Detect which cell encompasses the target text, then output its [x, y] center coordinate. 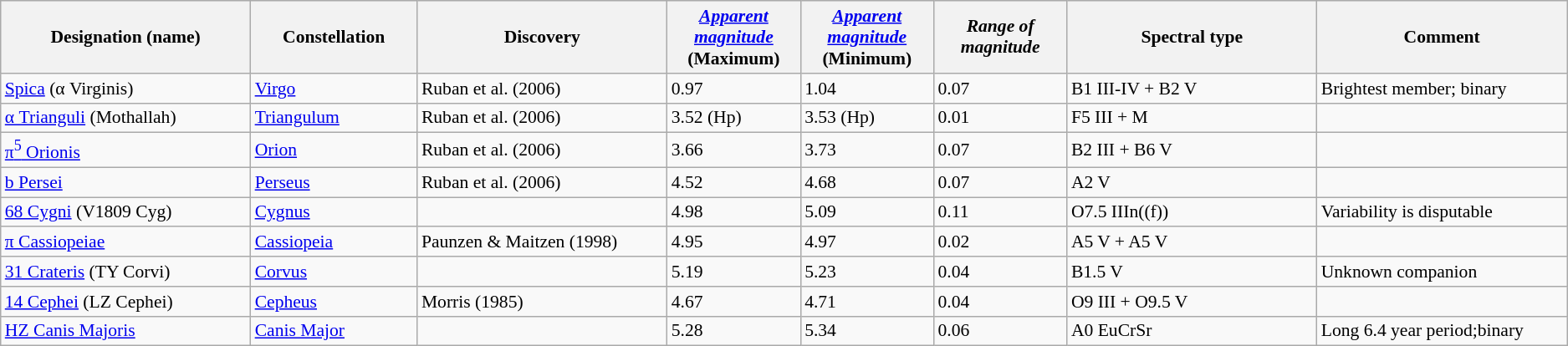
Corvus [335, 272]
4.71 [866, 302]
B1 III-IV + B2 V [1193, 89]
F5 III + M [1193, 118]
O7.5 IIIn((f)) [1193, 212]
3.66 [734, 150]
5.28 [734, 331]
0.06 [1000, 331]
31 Crateris (TY Corvi) [125, 272]
68 Cygni (V1809 Cyg) [125, 212]
Cepheus [335, 302]
4.97 [866, 242]
Cygnus [335, 212]
Morris (1985) [542, 302]
5.34 [866, 331]
Orion [335, 150]
3.53 (Hp) [866, 118]
0.11 [1000, 212]
Cassiopeia [335, 242]
A0 EuCrSr [1193, 331]
Canis Major [335, 331]
A5 V + A5 V [1193, 242]
5.19 [734, 272]
A2 V [1193, 182]
1.04 [866, 89]
b Persei [125, 182]
Designation (name) [125, 37]
Spica (α Virginis) [125, 89]
0.02 [1000, 242]
Apparent magnitude (Maximum) [734, 37]
O9 III + O9.5 V [1193, 302]
4.98 [734, 212]
Constellation [335, 37]
5.09 [866, 212]
4.95 [734, 242]
Variability is disputable [1442, 212]
Apparent magnitude (Minimum) [866, 37]
B2 III + B6 V [1193, 150]
π5 Orionis [125, 150]
Long 6.4 year period;binary [1442, 331]
B1.5 V [1193, 272]
Perseus [335, 182]
4.52 [734, 182]
π Cassiopeiae [125, 242]
Paunzen & Maitzen (1998) [542, 242]
HZ Canis Majoris [125, 331]
Unknown companion [1442, 272]
0.97 [734, 89]
α Trianguli (Mothallah) [125, 118]
3.73 [866, 150]
5.23 [866, 272]
14 Cephei (LZ Cephei) [125, 302]
Brightest member; binary [1442, 89]
Virgo [335, 89]
Comment [1442, 37]
Triangulum [335, 118]
4.67 [734, 302]
Range of magnitude [1000, 37]
Discovery [542, 37]
Spectral type [1193, 37]
0.01 [1000, 118]
3.52 (Hp) [734, 118]
4.68 [866, 182]
